Return [X, Y] of the center of cell containing provided text 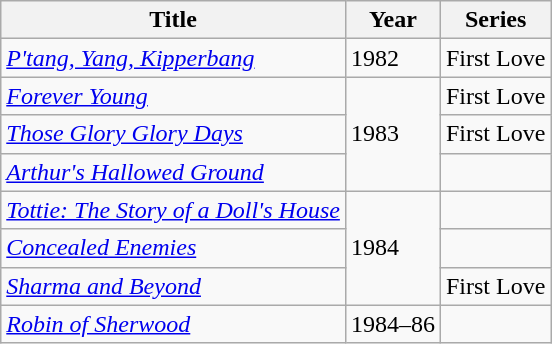
Those Glory Glory Days [174, 134]
1982 [392, 58]
Sharma and Beyond [174, 286]
Tottie: The Story of a Doll's House [174, 210]
1983 [392, 134]
Forever Young [174, 96]
P'tang, Yang, Kipperbang [174, 58]
Year [392, 20]
1984 [392, 248]
Robin of Sherwood [174, 324]
Series [495, 20]
Arthur's Hallowed Ground [174, 172]
1984–86 [392, 324]
Title [174, 20]
Concealed Enemies [174, 248]
